Extract the (X, Y) coordinate from the center of the cell holding the provided text.  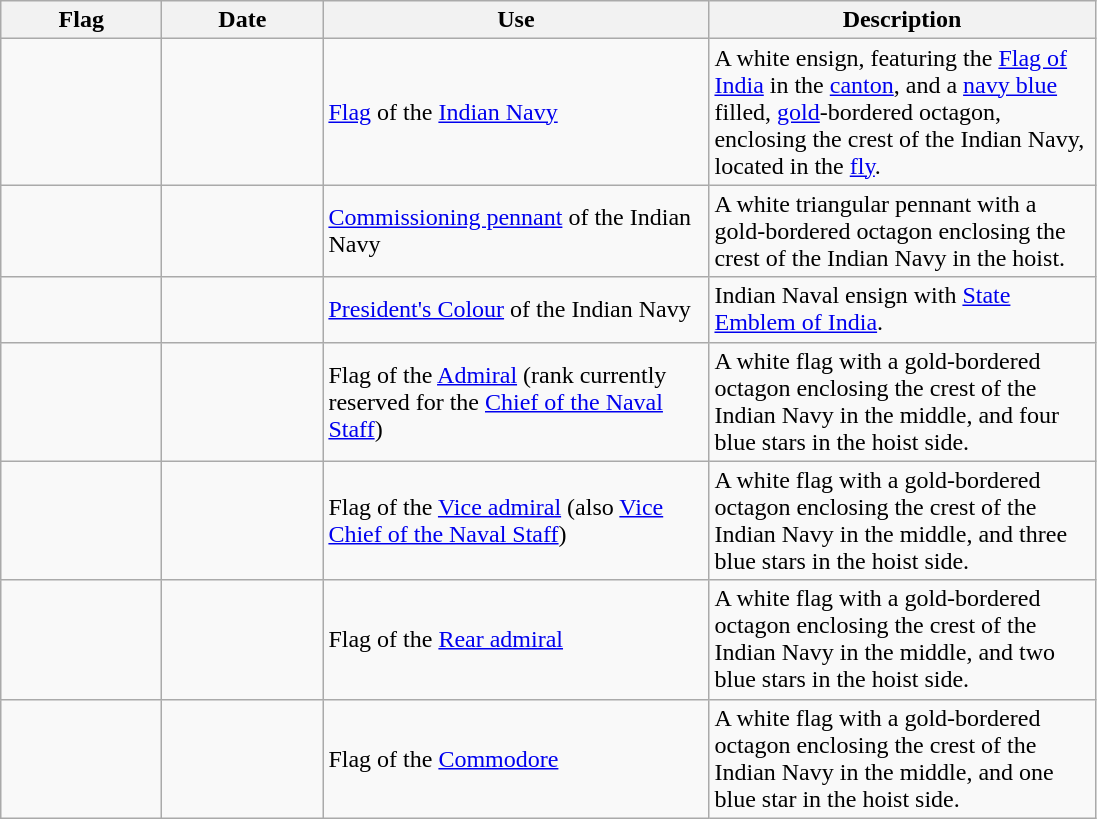
Date (242, 20)
Flag of the Rear admiral (516, 640)
A white flag with a gold-bordered octagon enclosing the crest of the Indian Navy in the middle, and one blue star in the hoist side. (902, 758)
Flag of the Vice admiral (also Vice Chief of the Naval Staff) (516, 520)
Indian Naval ensign with State Emblem of India. (902, 310)
Flag of the Indian Navy (516, 112)
President's Colour of the Indian Navy (516, 310)
Flag of the Commodore (516, 758)
Flag (82, 20)
A white flag with a gold-bordered octagon enclosing the crest of the Indian Navy in the middle, and three blue stars in the hoist side. (902, 520)
Flag of the Admiral (rank currently reserved for the Chief of the Naval Staff) (516, 402)
Description (902, 20)
A white flag with a gold-bordered octagon enclosing the crest of the Indian Navy in the middle, and two blue stars in the hoist side. (902, 640)
A white flag with a gold-bordered octagon enclosing the crest of the Indian Navy in the middle, and four blue stars in the hoist side. (902, 402)
A white triangular pennant with a gold-bordered octagon enclosing the crest of the Indian Navy in the hoist. (902, 231)
Use (516, 20)
Commissioning pennant of the Indian Navy (516, 231)
